For the text-containing cell, return its midpoint in [x, y] coordinate format. 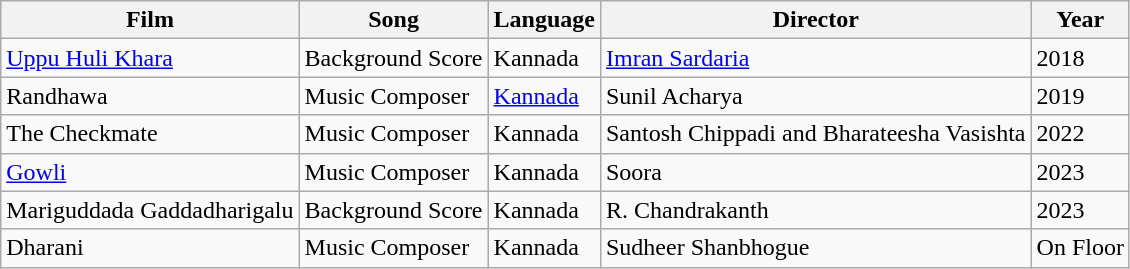
Mariguddada Gaddadharigalu [150, 210]
Gowli [150, 172]
Director [816, 20]
Randhawa [150, 96]
2019 [1080, 96]
Imran Sardaria [816, 58]
The Checkmate [150, 134]
Soora [816, 172]
2018 [1080, 58]
On Floor [1080, 248]
R. Chandrakanth [816, 210]
Dharani [150, 248]
Film [150, 20]
Santosh Chippadi and Bharateesha Vasishta [816, 134]
Sunil Acharya [816, 96]
Year [1080, 20]
Uppu Huli Khara [150, 58]
2022 [1080, 134]
Language [544, 20]
Song [394, 20]
Sudheer Shanbhogue [816, 248]
